Capture the cell that displays the provided text and extract its (X, Y) central coordinate. 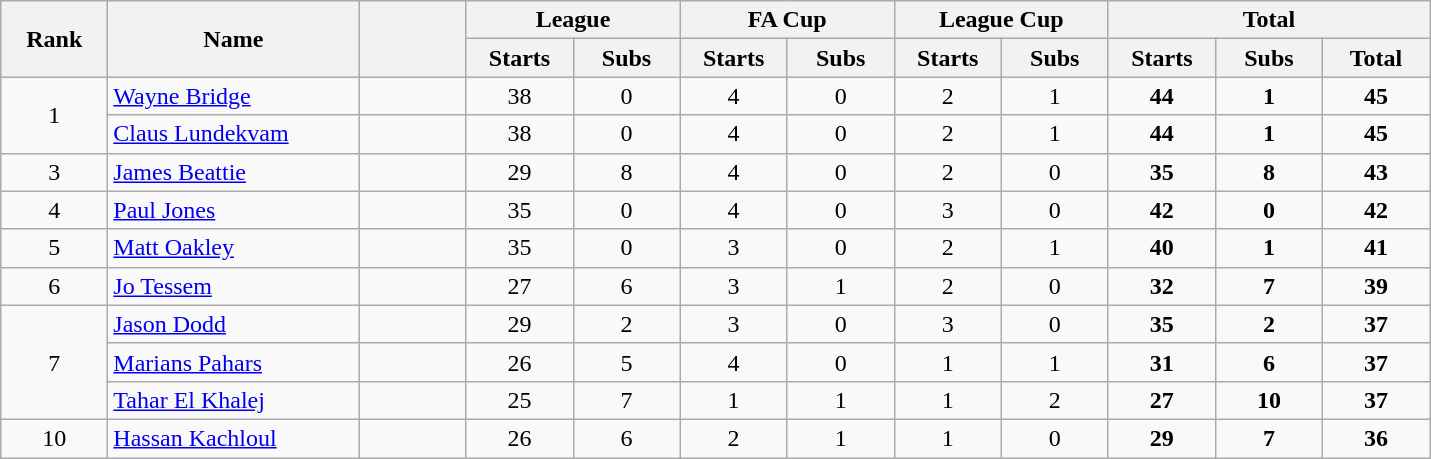
Jo Tessem (234, 286)
Matt Oakley (234, 248)
FA Cup (787, 20)
43 (1376, 172)
Claus Lundekvam (234, 134)
36 (1376, 438)
League (573, 20)
Paul Jones (234, 210)
32 (1162, 286)
Rank (54, 39)
Name (234, 39)
31 (1162, 362)
Tahar El Khalej (234, 400)
25 (520, 400)
41 (1376, 248)
League Cup (1001, 20)
Hassan Kachloul (234, 438)
Jason Dodd (234, 324)
Wayne Bridge (234, 96)
40 (1162, 248)
Marians Pahars (234, 362)
James Beattie (234, 172)
39 (1376, 286)
